From the cell containing the given text, extract its center point as (x, y) coordinate. 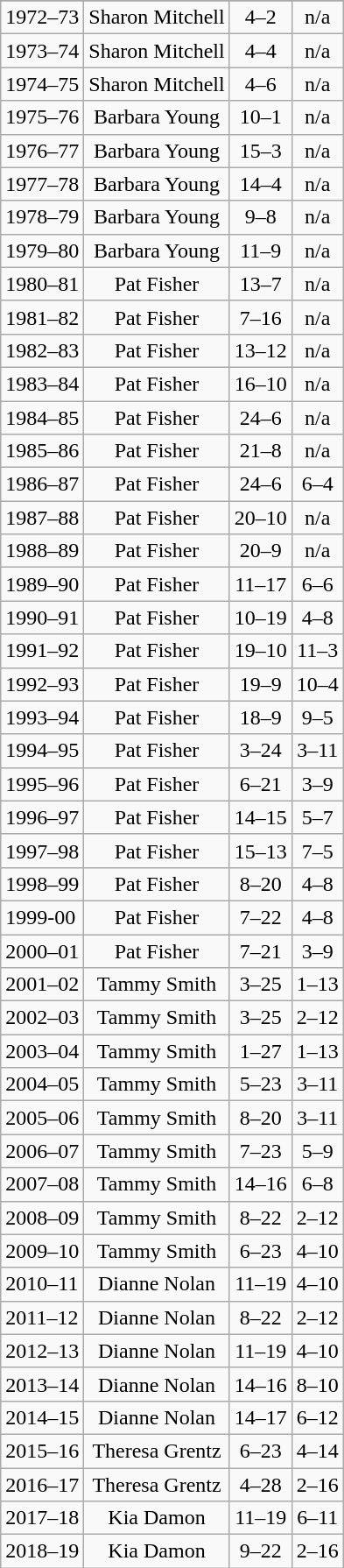
4–6 (261, 84)
7–22 (261, 917)
8–10 (317, 1384)
6–12 (317, 1417)
10–19 (261, 618)
1979–80 (42, 251)
14–17 (261, 1417)
1983–84 (42, 384)
19–9 (261, 684)
1981–82 (42, 317)
11–17 (261, 584)
2005–06 (42, 1118)
2009–10 (42, 1251)
20–10 (261, 518)
1975–76 (42, 117)
1973–74 (42, 51)
1984–85 (42, 418)
1977–78 (42, 184)
2010–11 (42, 1284)
1996–97 (42, 817)
2014–15 (42, 1417)
13–7 (261, 284)
1978–79 (42, 217)
1994–95 (42, 751)
9–8 (261, 217)
7–5 (317, 851)
2018–19 (42, 1551)
5–9 (317, 1151)
1976–77 (42, 151)
21–8 (261, 451)
13–12 (261, 350)
1988–89 (42, 551)
1999-00 (42, 917)
2003–04 (42, 1051)
7–16 (261, 317)
2007–08 (42, 1184)
6–6 (317, 584)
1980–81 (42, 284)
7–23 (261, 1151)
6–21 (261, 784)
2008–09 (42, 1218)
1992–93 (42, 684)
1982–83 (42, 350)
1974–75 (42, 84)
7–21 (261, 950)
2016–17 (42, 1485)
10–1 (261, 117)
2011–12 (42, 1317)
1987–88 (42, 518)
18–9 (261, 717)
1997–98 (42, 851)
11–9 (261, 251)
3–24 (261, 751)
15–3 (261, 151)
1995–96 (42, 784)
1990–91 (42, 618)
14–4 (261, 184)
6–11 (317, 1518)
4–4 (261, 51)
1998–99 (42, 884)
4–14 (317, 1451)
6–4 (317, 484)
9–22 (261, 1551)
1–27 (261, 1051)
1993–94 (42, 717)
2012–13 (42, 1351)
16–10 (261, 384)
4–2 (261, 18)
15–13 (261, 851)
2002–03 (42, 1018)
19–10 (261, 651)
1986–87 (42, 484)
2006–07 (42, 1151)
6–8 (317, 1184)
5–23 (261, 1084)
5–7 (317, 817)
14–15 (261, 817)
1991–92 (42, 651)
10–4 (317, 684)
2015–16 (42, 1451)
1972–73 (42, 18)
20–9 (261, 551)
1989–90 (42, 584)
11–3 (317, 651)
2013–14 (42, 1384)
2000–01 (42, 950)
9–5 (317, 717)
1985–86 (42, 451)
2017–18 (42, 1518)
2004–05 (42, 1084)
4–28 (261, 1485)
2001–02 (42, 985)
